Determine the [x, y] coordinate at the center of the cell enclosing the given text.  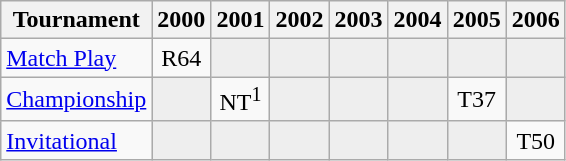
T50 [536, 140]
2003 [358, 20]
2005 [476, 20]
Tournament [76, 20]
2002 [300, 20]
Match Play [76, 58]
2006 [536, 20]
R64 [182, 58]
Invitational [76, 140]
2000 [182, 20]
T37 [476, 100]
2001 [240, 20]
2004 [418, 20]
NT1 [240, 100]
Championship [76, 100]
